Detect which cell encompasses the target text, then output its (X, Y) center coordinate. 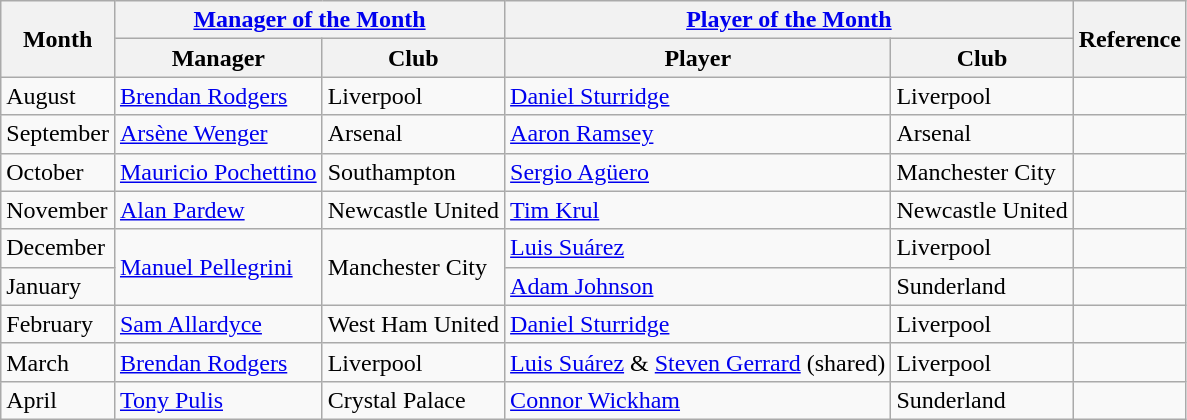
Mauricio Pochettino (218, 172)
September (58, 134)
March (58, 362)
Southampton (413, 172)
December (58, 248)
January (58, 286)
Aaron Ramsey (698, 134)
Alan Pardew (218, 210)
Manager of the Month (309, 20)
Connor Wickham (698, 400)
Adam Johnson (698, 286)
August (58, 96)
Month (58, 39)
Player of the Month (790, 20)
Tony Pulis (218, 400)
Player (698, 58)
Luis Suárez & Steven Gerrard (shared) (698, 362)
February (58, 324)
Crystal Palace (413, 400)
October (58, 172)
Luis Suárez (698, 248)
Arsène Wenger (218, 134)
Sam Allardyce (218, 324)
West Ham United (413, 324)
Manager (218, 58)
Tim Krul (698, 210)
November (58, 210)
Manuel Pellegrini (218, 267)
Reference (1130, 39)
April (58, 400)
Sergio Agüero (698, 172)
